Return the [x, y] coordinate for the center point of the cell that contains the specified text.  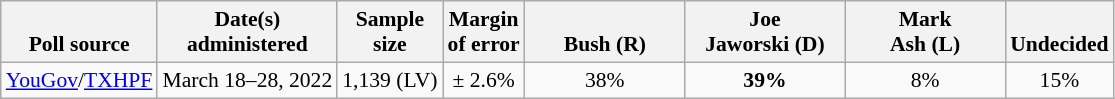
15% [1059, 80]
Samplesize [390, 32]
39% [765, 80]
± 2.6% [484, 80]
Poll source [80, 32]
MarkAsh (L) [925, 32]
March 18–28, 2022 [247, 80]
8% [925, 80]
38% [605, 80]
YouGov/TXHPF [80, 80]
JoeJaworski (D) [765, 32]
1,139 (LV) [390, 80]
Undecided [1059, 32]
Date(s)administered [247, 32]
Bush (R) [605, 32]
Marginof error [484, 32]
